Capture the cell that displays the provided text and extract its [x, y] central coordinate. 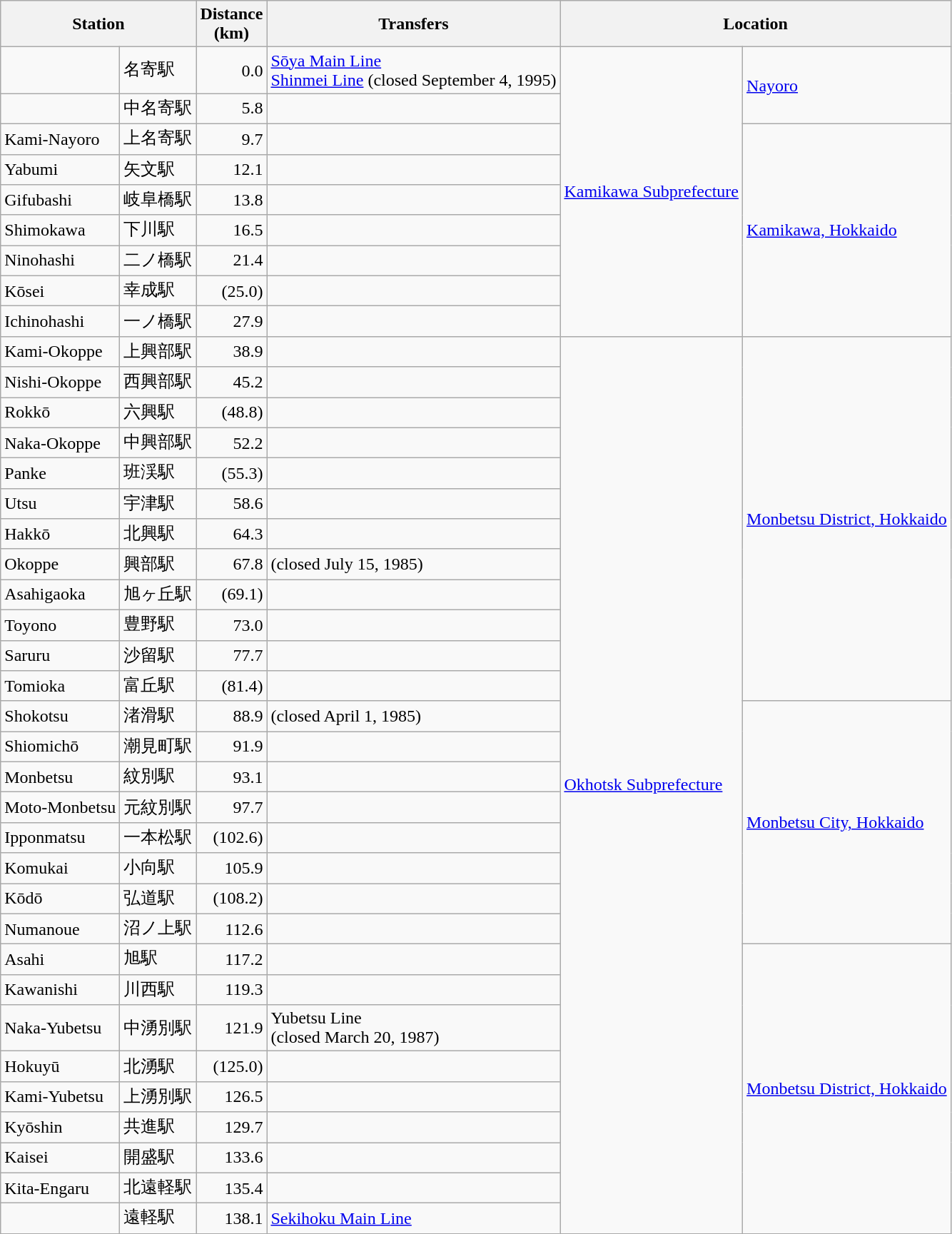
Nayoro [847, 86]
班渓駅 [158, 474]
紋別駅 [158, 777]
67.8 [231, 564]
5.8 [231, 108]
Shokotsu [60, 717]
Komukai [60, 868]
Gifubashi [60, 200]
Yubetsu Line (closed March 20, 1987) [414, 1028]
中興部駅 [158, 442]
(closed July 15, 1985) [414, 564]
Kami-Okoppe [60, 351]
二ノ橋駅 [158, 261]
Kōsei [60, 291]
上湧別駅 [158, 1096]
宇津駅 [158, 504]
一本松駅 [158, 838]
Moto-Monbetsu [60, 808]
135.4 [231, 1188]
(25.0) [231, 291]
126.5 [231, 1096]
渚滑駅 [158, 717]
77.7 [231, 655]
Utsu [60, 504]
中名寄駅 [158, 108]
Station [98, 24]
Asahigaoka [60, 595]
97.7 [231, 808]
Saruru [60, 655]
幸成駅 [158, 291]
117.2 [231, 959]
(69.1) [231, 595]
沙留駅 [158, 655]
Distance (km) [231, 24]
Kōdō [60, 899]
Sōya Main LineShinmei Line (closed September 4, 1995) [414, 70]
Toyono [60, 625]
Nishi-Okoppe [60, 383]
Okoppe [60, 564]
Yabumi [60, 170]
Kyōshin [60, 1128]
38.9 [231, 351]
(102.6) [231, 838]
Asahi [60, 959]
Kawanishi [60, 989]
Rokkō [60, 413]
129.7 [231, 1128]
88.9 [231, 717]
Numanoue [60, 929]
川西駅 [158, 989]
Shimokawa [60, 230]
58.6 [231, 504]
Okhotsk Subprefecture [652, 785]
(55.3) [231, 474]
73.0 [231, 625]
16.5 [231, 230]
北湧駅 [158, 1066]
一ノ橋駅 [158, 321]
Monbetsu City, Hokkaido [847, 822]
Kami-Nayoro [60, 138]
六興駅 [158, 413]
元紋別駅 [158, 808]
Kamikawa Subprefecture [652, 192]
弘道駅 [158, 899]
93.1 [231, 777]
沼ノ上駅 [158, 929]
矢文駅 [158, 170]
Tomioka [60, 687]
(81.4) [231, 687]
遠軽駅 [158, 1219]
Shiomichō [60, 747]
9.7 [231, 138]
旭ヶ丘駅 [158, 595]
Naka-Okoppe [60, 442]
Ninohashi [60, 261]
21.4 [231, 261]
旭駅 [158, 959]
133.6 [231, 1158]
富丘駅 [158, 687]
45.2 [231, 383]
北興駅 [158, 534]
Hokuyū [60, 1066]
Monbetsu [60, 777]
12.1 [231, 170]
13.8 [231, 200]
Panke [60, 474]
小向駅 [158, 868]
52.2 [231, 442]
下川駅 [158, 230]
西興部駅 [158, 383]
(48.8) [231, 413]
Ichinohashi [60, 321]
Ipponmatsu [60, 838]
138.1 [231, 1219]
共進駅 [158, 1128]
名寄駅 [158, 70]
Transfers [414, 24]
Location [755, 24]
(125.0) [231, 1066]
興部駅 [158, 564]
上興部駅 [158, 351]
Sekihoku Main Line [414, 1219]
上名寄駅 [158, 138]
0.0 [231, 70]
開盛駅 [158, 1158]
潮見町駅 [158, 747]
Naka-Yubetsu [60, 1028]
(closed April 1, 1985) [414, 717]
岐阜橋駅 [158, 200]
Kamikawa, Hokkaido [847, 230]
112.6 [231, 929]
(108.2) [231, 899]
豊野駅 [158, 625]
91.9 [231, 747]
105.9 [231, 868]
Kita-Engaru [60, 1188]
27.9 [231, 321]
中湧別駅 [158, 1028]
Hakkō [60, 534]
121.9 [231, 1028]
64.3 [231, 534]
北遠軽駅 [158, 1188]
Kaisei [60, 1158]
119.3 [231, 989]
Kami-Yubetsu [60, 1096]
